Locate the cell with the specified text and output its [X, Y] center coordinate. 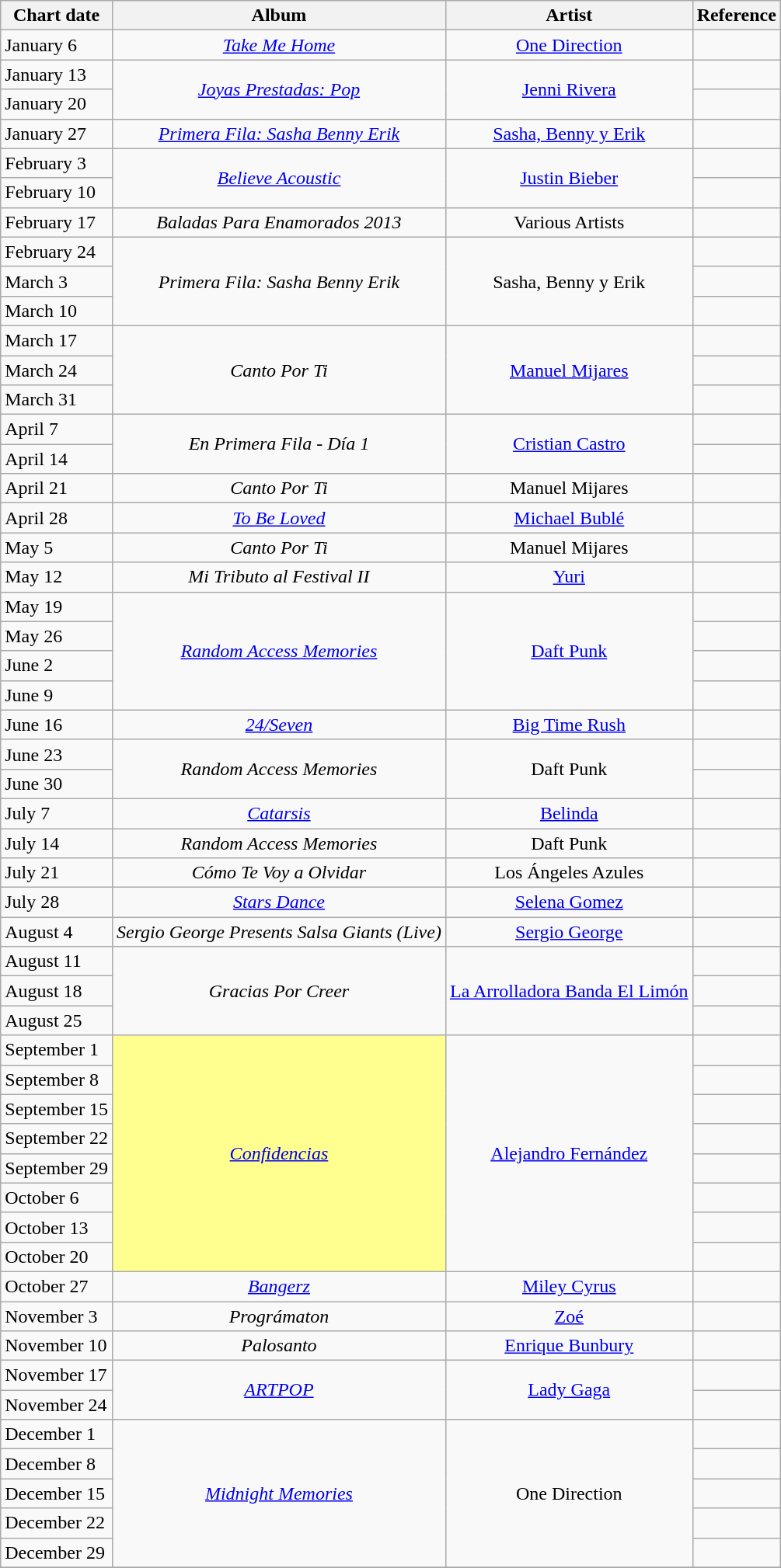
August 11 [57, 961]
May 5 [57, 548]
December 1 [57, 1434]
June 16 [57, 725]
November 10 [57, 1346]
Miley Cyrus [569, 1286]
Midnight Memories [278, 1493]
Sergio George [569, 932]
June 30 [57, 784]
Artist [569, 16]
Palosanto [278, 1346]
Confidencias [278, 1153]
January 6 [57, 45]
December 22 [57, 1523]
Joyas Prestadas: Pop [278, 89]
Various Artists [569, 222]
December 29 [57, 1552]
Cristian Castro [569, 444]
January 20 [57, 104]
La Arrolladora Banda El Limón [569, 991]
Zoé [569, 1316]
February 24 [57, 252]
Baladas Para Enamorados 2013 [278, 222]
Gracias Por Creer [278, 991]
Selena Gomez [569, 902]
Yuri [569, 577]
October 20 [57, 1257]
April 7 [57, 429]
Jenni Rivera [569, 89]
Los Ángeles Azules [569, 873]
Stars Dance [278, 902]
Justin Bieber [569, 178]
March 10 [57, 311]
May 12 [57, 577]
February 17 [57, 222]
January 27 [57, 134]
Enrique Bunbury [569, 1346]
Reference [737, 16]
June 2 [57, 666]
24/Seven [278, 725]
Believe Acoustic [278, 178]
Chart date [57, 16]
September 29 [57, 1168]
July 21 [57, 873]
July 28 [57, 902]
September 1 [57, 1050]
March 31 [57, 400]
August 18 [57, 991]
November 3 [57, 1316]
ARTPOP [278, 1390]
September 15 [57, 1109]
Album [278, 16]
February 3 [57, 163]
May 19 [57, 607]
April 14 [57, 459]
Take Me Home [278, 45]
August 25 [57, 1020]
November 17 [57, 1375]
Big Time Rush [569, 725]
September 22 [57, 1139]
September 8 [57, 1080]
Alejandro Fernández [569, 1153]
December 8 [57, 1464]
Catarsis [278, 813]
Prográmaton [278, 1316]
December 15 [57, 1493]
Mi Tributo al Festival II [278, 577]
October 27 [57, 1286]
To Be Loved [278, 518]
En Primera Fila - Día 1 [278, 444]
July 14 [57, 843]
October 13 [57, 1227]
January 13 [57, 75]
Belinda [569, 813]
August 4 [57, 932]
Sergio George Presents Salsa Giants (Live) [278, 932]
Michael Bublé [569, 518]
March 17 [57, 340]
Cómo Te Voy a Olvidar [278, 873]
June 23 [57, 754]
March 3 [57, 281]
February 10 [57, 193]
Lady Gaga [569, 1390]
April 21 [57, 488]
November 24 [57, 1405]
Bangerz [278, 1286]
May 26 [57, 636]
March 24 [57, 370]
June 9 [57, 695]
July 7 [57, 813]
October 6 [57, 1198]
April 28 [57, 518]
